Pinpoint the cell where the given text exists, returning its [x, y] midpoint coordinate. 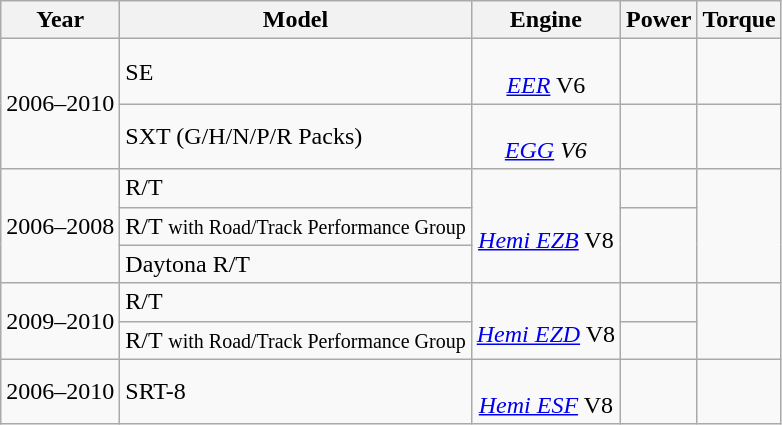
2009–2010 [60, 321]
EER V6 [546, 72]
Torque [739, 20]
EGG V6 [546, 136]
Model [296, 20]
Year [60, 20]
Engine [546, 20]
Hemi ESF V8 [546, 392]
Hemi EZD V8 [546, 321]
Power [659, 20]
SXT (G/H/N/P/R Packs) [296, 136]
SRT-8 [296, 392]
SE [296, 72]
Daytona R/T [296, 264]
2006–2008 [60, 226]
Hemi EZB V8 [546, 226]
